Return the [X, Y] coordinate for the center point of the cell that contains the specified text.  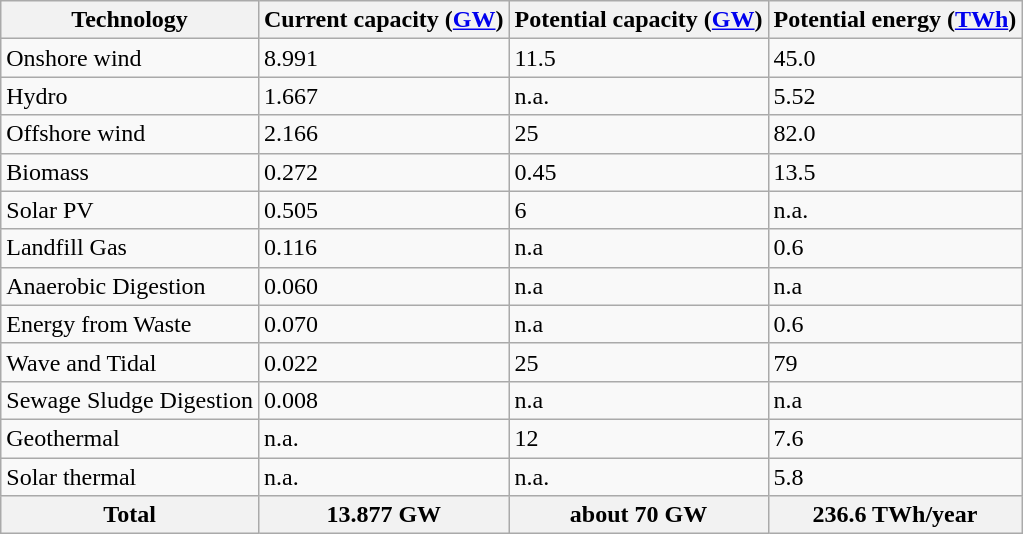
0.116 [384, 248]
Solar PV [130, 210]
Wave and Tidal [130, 362]
Energy from Waste [130, 324]
1.667 [384, 96]
2.166 [384, 134]
Technology [130, 20]
13.877 GW [384, 515]
Sewage Sludge Digestion [130, 400]
0.45 [638, 172]
0.272 [384, 172]
Potential energy (TWh) [895, 20]
236.6 TWh/year [895, 515]
Total [130, 515]
82.0 [895, 134]
12 [638, 438]
6 [638, 210]
Anaerobic Digestion [130, 286]
5.52 [895, 96]
0.022 [384, 362]
0.060 [384, 286]
79 [895, 362]
Potential capacity (GW) [638, 20]
8.991 [384, 58]
Biomass [130, 172]
11.5 [638, 58]
Hydro [130, 96]
0.070 [384, 324]
Offshore wind [130, 134]
Solar thermal [130, 477]
7.6 [895, 438]
Current capacity (GW) [384, 20]
0.505 [384, 210]
5.8 [895, 477]
Onshore wind [130, 58]
13.5 [895, 172]
Geothermal [130, 438]
about 70 GW [638, 515]
Landfill Gas [130, 248]
45.0 [895, 58]
0.008 [384, 400]
